Identify which cell holds the provided text, then report its [X, Y] central coordinate. 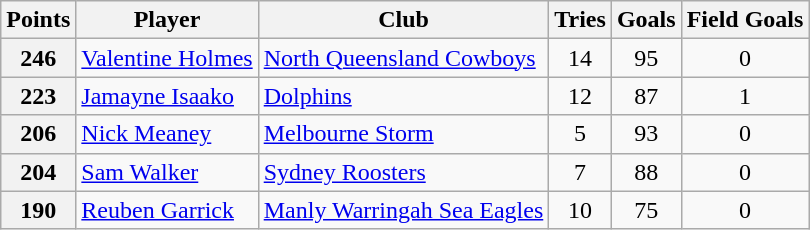
Melbourne Storm [404, 134]
246 [38, 58]
204 [38, 172]
North Queensland Cowboys [404, 58]
Jamayne Isaako [167, 96]
14 [580, 58]
Field Goals [745, 20]
7 [580, 172]
Club [404, 20]
Valentine Holmes [167, 58]
Manly Warringah Sea Eagles [404, 210]
93 [646, 134]
95 [646, 58]
12 [580, 96]
Sam Walker [167, 172]
Player [167, 20]
5 [580, 134]
190 [38, 210]
Tries [580, 20]
88 [646, 172]
206 [38, 134]
Points [38, 20]
Nick Meaney [167, 134]
223 [38, 96]
87 [646, 96]
Dolphins [404, 96]
75 [646, 210]
Sydney Roosters [404, 172]
1 [745, 96]
Goals [646, 20]
Reuben Garrick [167, 210]
10 [580, 210]
